Scan for the cell matching the given text and deliver its [X, Y] coordinate at center. 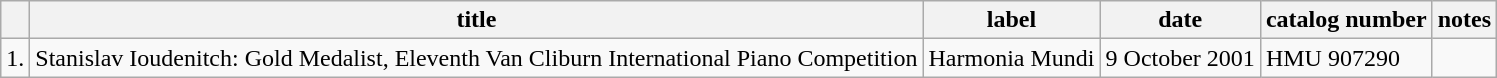
title [476, 20]
catalog number [1346, 20]
HMU 907290 [1346, 58]
date [1180, 20]
1. [16, 58]
Harmonia Mundi [1012, 58]
notes [1464, 20]
label [1012, 20]
9 October 2001 [1180, 58]
Stanislav Ioudenitch: Gold Medalist, Eleventh Van Cliburn International Piano Competition [476, 58]
